Scan for the cell matching the given text and deliver its (x, y) coordinate at center. 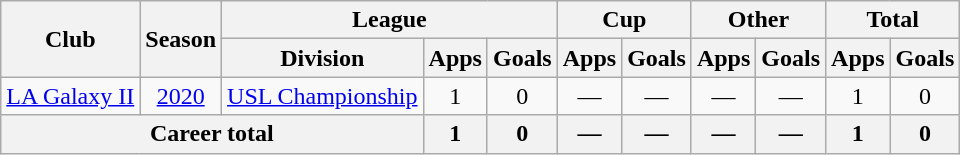
USL Championship (323, 96)
Cup (624, 20)
2020 (181, 96)
League (390, 20)
Season (181, 39)
Club (70, 39)
Division (323, 58)
Total (893, 20)
LA Galaxy II (70, 96)
Other (758, 20)
Career total (212, 134)
